Detect which cell encompasses the target text, then output its [X, Y] center coordinate. 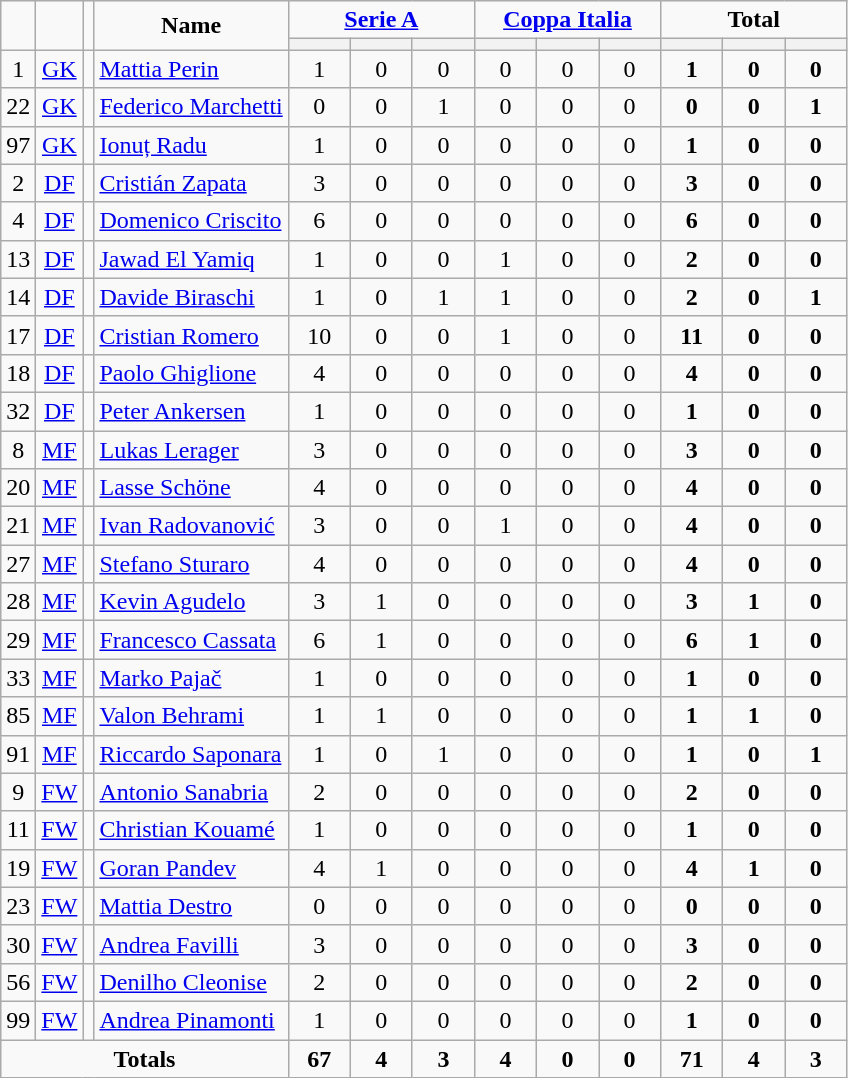
Totals [145, 1059]
Denilho Cleonise [191, 982]
Marko Pajač [191, 678]
21 [18, 526]
Lukas Lerager [191, 449]
Peter Ankersen [191, 411]
29 [18, 640]
17 [18, 335]
Ionuț Radu [191, 145]
8 [18, 449]
18 [18, 373]
33 [18, 678]
85 [18, 716]
13 [18, 259]
Cristian Romero [191, 335]
71 [692, 1059]
Christian Kouamé [191, 830]
Total [754, 20]
Cristián Zapata [191, 183]
Francesco Cassata [191, 640]
Coppa Italia [567, 20]
Kevin Agudelo [191, 602]
22 [18, 107]
99 [18, 1020]
Davide Biraschi [191, 297]
27 [18, 564]
67 [319, 1059]
10 [319, 335]
Stefano Sturaro [191, 564]
Domenico Criscito [191, 221]
Serie A [381, 20]
Name [191, 26]
20 [18, 488]
Paolo Ghiglione [191, 373]
91 [18, 754]
Jawad El Yamiq [191, 259]
Ivan Radovanović [191, 526]
14 [18, 297]
23 [18, 906]
Mattia Perin [191, 69]
19 [18, 868]
Andrea Favilli [191, 944]
Valon Behrami [191, 716]
Andrea Pinamonti [191, 1020]
30 [18, 944]
9 [18, 792]
32 [18, 411]
Goran Pandev [191, 868]
Federico Marchetti [191, 107]
Mattia Destro [191, 906]
28 [18, 602]
Antonio Sanabria [191, 792]
56 [18, 982]
Lasse Schöne [191, 488]
97 [18, 145]
Riccardo Saponara [191, 754]
